Determine the (X, Y) coordinate at the center of the cell enclosing the given text.  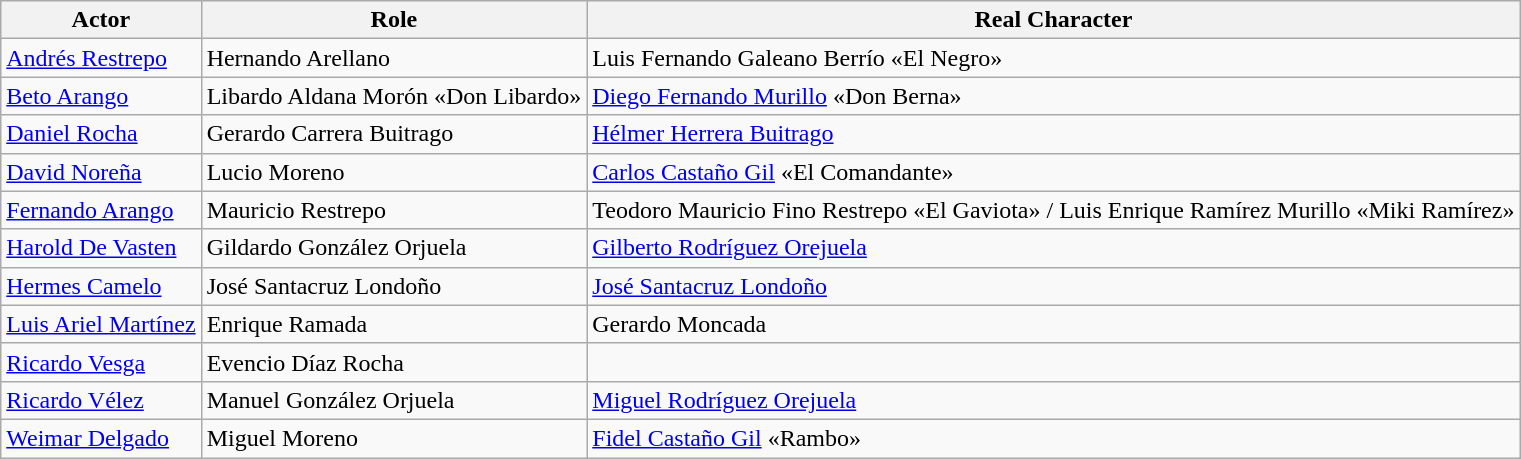
Fidel Castaño Gil «Rambo» (1054, 438)
Luis Fernando Galeano Berrío «El Negro» (1054, 58)
Gerardo Carrera Buitrago (394, 134)
Gildardo González Orjuela (394, 248)
Luis Ariel Martínez (101, 324)
Gerardo Moncada (1054, 324)
Fernando Arango (101, 210)
Role (394, 20)
Beto Arango (101, 96)
Libardo Aldana Morón «Don Libardo» (394, 96)
Teodoro Mauricio Fino Restrepo «El Gaviota» / Luis Enrique Ramírez Murillo «Miki Ramírez» (1054, 210)
Ricardo Vesga (101, 362)
Daniel Rocha (101, 134)
Miguel Moreno (394, 438)
Manuel González Orjuela (394, 400)
David Noreña (101, 172)
Weimar Delgado (101, 438)
Mauricio Restrepo (394, 210)
Hernando Arellano (394, 58)
Harold De Vasten (101, 248)
Evencio Díaz Rocha (394, 362)
Miguel Rodríguez Orejuela (1054, 400)
Lucio Moreno (394, 172)
Enrique Ramada (394, 324)
Hermes Camelo (101, 286)
Gilberto Rodríguez Orejuela (1054, 248)
Carlos Castaño Gil «El Comandante» (1054, 172)
Hélmer Herrera Buitrago (1054, 134)
Ricardo Vélez (101, 400)
Diego Fernando Murillo «Don Berna» (1054, 96)
Real Character (1054, 20)
Andrés Restrepo (101, 58)
Actor (101, 20)
